For the text-containing cell, return its midpoint in (x, y) coordinate format. 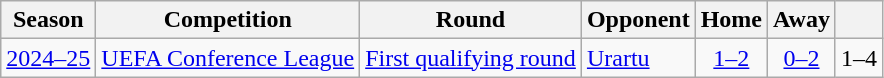
UEFA Conference League (228, 58)
2024–25 (48, 58)
0–2 (802, 58)
Away (802, 20)
Season (48, 20)
1–2 (731, 58)
Home (731, 20)
Urartu (638, 58)
First qualifying round (471, 58)
Competition (228, 20)
Opponent (638, 20)
Round (471, 20)
1–4 (858, 58)
